Find where the given text appears and provide that cell's center as [X, Y] coordinate. 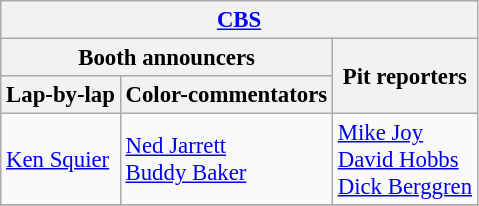
Mike Joy David Hobbs Dick Berggren [404, 160]
Ken Squier [60, 160]
Booth announcers [167, 58]
CBS [240, 20]
Color-commentators [226, 95]
Lap-by-lap [60, 95]
Pit reporters [404, 76]
Ned Jarrett Buddy Baker [226, 160]
